Scan for the cell matching the given text and deliver its [x, y] coordinate at center. 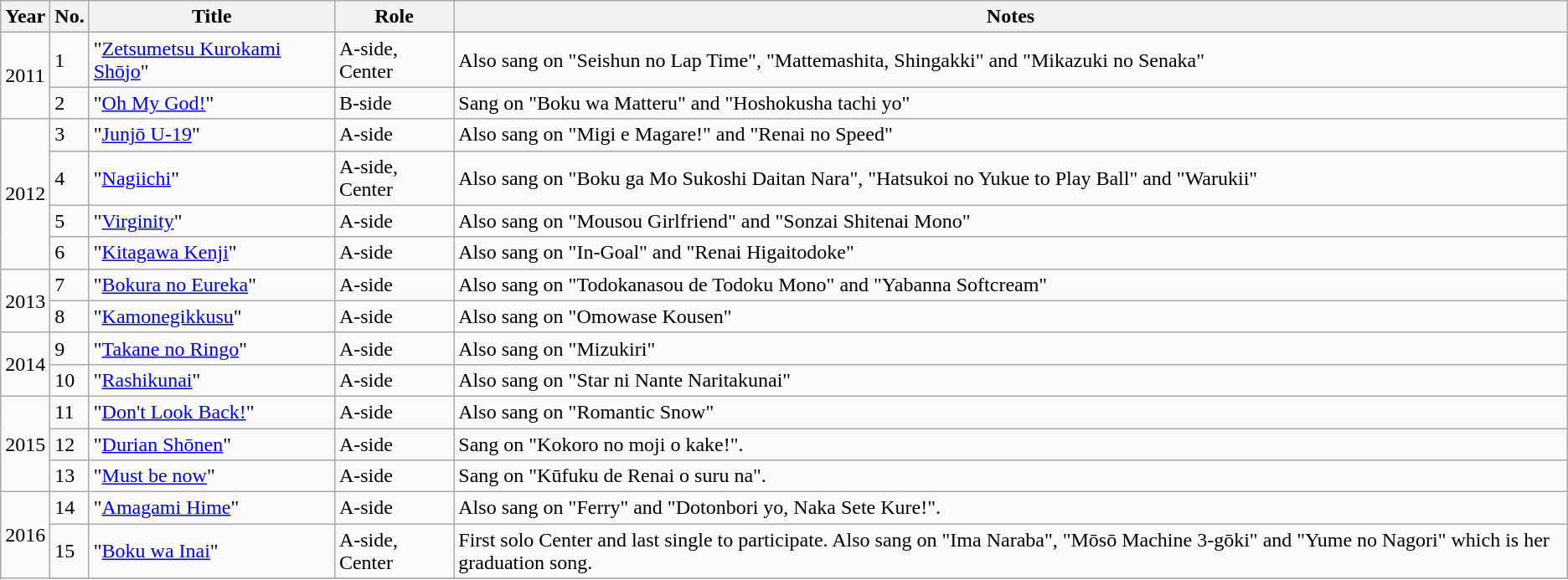
"Nagiichi" [211, 177]
2013 [25, 300]
Also sang on "Boku ga Mo Sukoshi Daitan Nara", "Hatsukoi no Yukue to Play Ball" and "Warukii" [1010, 177]
Year [25, 17]
10 [70, 380]
Also sang on "Star ni Nante Naritakunai" [1010, 380]
Role [394, 17]
6 [70, 253]
"Durian Shōnen" [211, 444]
3 [70, 135]
2015 [25, 444]
15 [70, 551]
"Boku wa Inai" [211, 551]
2012 [25, 194]
Sang on "Kokoro no moji o kake!". [1010, 444]
Also sang on "Todokanasou de Todoku Mono" and "Yabanna Softcream" [1010, 285]
12 [70, 444]
Also sang on "In-Goal" and "Renai Higaitodoke" [1010, 253]
First solo Center and last single to participate. Also sang on "Ima Naraba", "Mōsō Machine 3-gōki" and "Yume no Nagori" which is her graduation song. [1010, 551]
2014 [25, 364]
"Zetsumetsu Kurokami Shōjo" [211, 60]
8 [70, 316]
"Must be now" [211, 476]
Title [211, 17]
No. [70, 17]
"Bokura no Eureka" [211, 285]
Also sang on "Omowase Kousen" [1010, 316]
Also sang on "Mizukiri" [1010, 348]
Also sang on "Seishun no Lap Time", "Mattemashita, Shingakki" and "Mikazuki no Senaka" [1010, 60]
"Kamonegikkusu" [211, 316]
"Junjō U-19" [211, 135]
14 [70, 508]
Also sang on "Migi e Magare!" and "Renai no Speed" [1010, 135]
"Amagami Hime" [211, 508]
B-side [394, 103]
Sang on "Boku wa Matteru" and "Hoshokusha tachi yo" [1010, 103]
13 [70, 476]
2011 [25, 75]
2 [70, 103]
"Kitagawa Kenji" [211, 253]
11 [70, 412]
Notes [1010, 17]
2016 [25, 536]
Also sang on "Mousou Girlfriend" and "Sonzai Shitenai Mono" [1010, 221]
9 [70, 348]
5 [70, 221]
"Takane no Ringo" [211, 348]
"Oh My God!" [211, 103]
Sang on "Kūfuku de Renai o suru na". [1010, 476]
7 [70, 285]
Also sang on "Ferry" and "Dotonbori yo, Naka Sete Kure!". [1010, 508]
Also sang on "Romantic Snow" [1010, 412]
"Virginity" [211, 221]
"Rashikunai" [211, 380]
1 [70, 60]
"Don't Look Back!" [211, 412]
4 [70, 177]
